Scan for the cell matching the given text and deliver its [X, Y] coordinate at center. 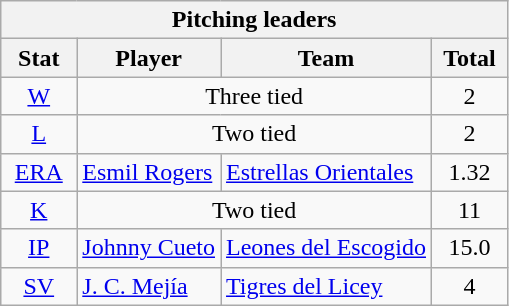
Estrellas Orientales [326, 172]
Stat [39, 58]
Three tied [254, 96]
Player [149, 58]
IP [39, 248]
1.32 [470, 172]
Total [470, 58]
ERA [39, 172]
W [39, 96]
Esmil Rogers [149, 172]
J. C. Mejía [149, 286]
11 [470, 210]
15.0 [470, 248]
Team [326, 58]
4 [470, 286]
K [39, 210]
Pitching leaders [254, 20]
SV [39, 286]
Tigres del Licey [326, 286]
Leones del Escogido [326, 248]
L [39, 134]
Johnny Cueto [149, 248]
